Return the (X, Y) coordinate for the center point of the cell that contains the specified text.  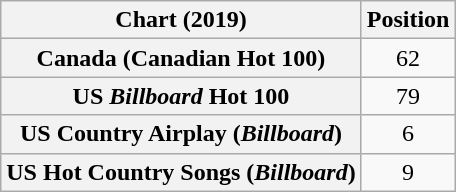
79 (408, 96)
Position (408, 20)
US Hot Country Songs (Billboard) (181, 172)
62 (408, 58)
US Country Airplay (Billboard) (181, 134)
Chart (2019) (181, 20)
US Billboard Hot 100 (181, 96)
9 (408, 172)
6 (408, 134)
Canada (Canadian Hot 100) (181, 58)
